Find where the given text appears and provide that cell's center as (x, y) coordinate. 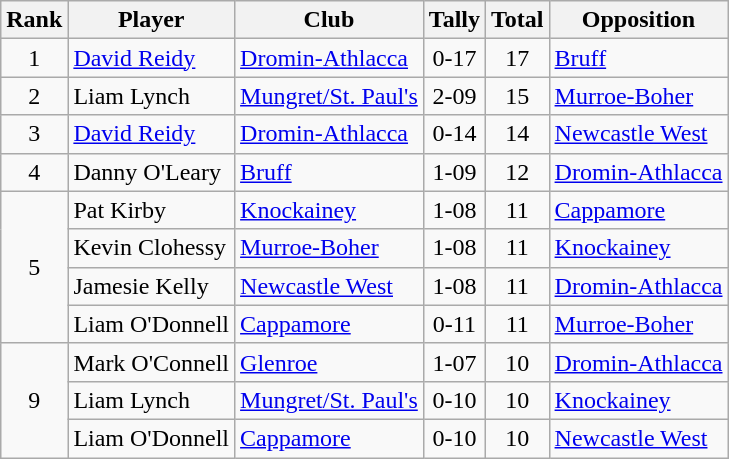
Total (518, 20)
2 (34, 96)
Opposition (638, 20)
3 (34, 134)
0-11 (454, 324)
Tally (454, 20)
Player (152, 20)
Club (330, 20)
Jamesie Kelly (152, 286)
12 (518, 172)
0-17 (454, 58)
9 (34, 400)
1 (34, 58)
Rank (34, 20)
1-09 (454, 172)
17 (518, 58)
4 (34, 172)
Kevin Clohessy (152, 248)
5 (34, 267)
15 (518, 96)
Pat Kirby (152, 210)
0-14 (454, 134)
Mark O'Connell (152, 362)
Glenroe (330, 362)
1-07 (454, 362)
Danny O'Leary (152, 172)
14 (518, 134)
2-09 (454, 96)
